Output the (x, y) coordinate of the center of the cell containing the given text.  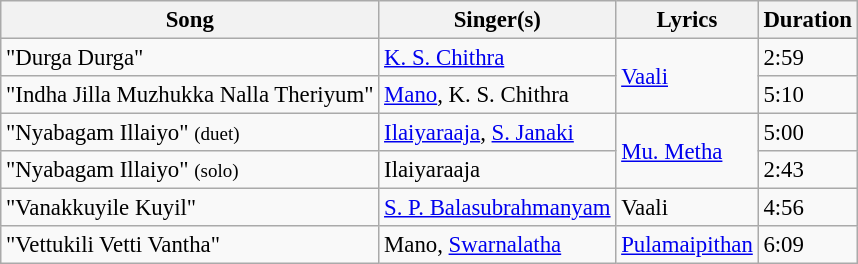
Song (190, 20)
"Vanakkuyile Kuyil" (190, 208)
Mu. Metha (687, 152)
Mano, Swarnalatha (498, 245)
"Vettukili Vetti Vantha" (190, 245)
4:56 (808, 208)
K. S. Chithra (498, 58)
6:09 (808, 245)
Duration (808, 20)
2:59 (808, 58)
"Indha Jilla Muzhukka Nalla Theriyum" (190, 95)
Ilaiyaraaja, S. Janaki (498, 133)
S. P. Balasubrahmanyam (498, 208)
5:00 (808, 133)
"Nyabagam Illaiyo" (duet) (190, 133)
Ilaiyaraaja (498, 170)
Singer(s) (498, 20)
Pulamaipithan (687, 245)
"Nyabagam Illaiyo" (solo) (190, 170)
Lyrics (687, 20)
Mano, K. S. Chithra (498, 95)
2:43 (808, 170)
5:10 (808, 95)
"Durga Durga" (190, 58)
